Return the [x, y] coordinate for the center point of the cell that contains the specified text.  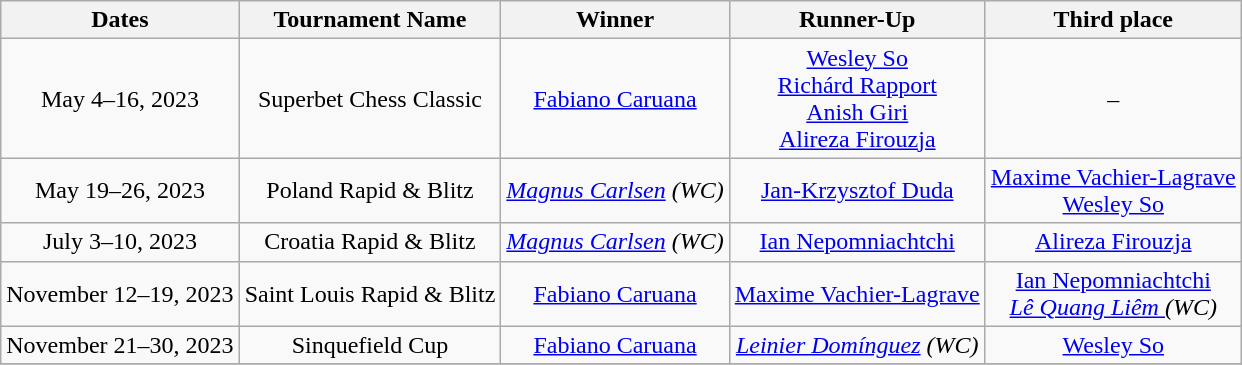
Ian Nepomniachtchi Lê Quang Liêm (WC) [1113, 294]
May 4–16, 2023 [120, 98]
Wesley So Richárd Rapport Anish Giri Alireza Firouzja [857, 98]
July 3–10, 2023 [120, 242]
November 21–30, 2023 [120, 345]
Dates [120, 20]
Maxime Vachier-Lagrave Wesley So [1113, 190]
Maxime Vachier-Lagrave [857, 294]
May 19–26, 2023 [120, 190]
Croatia Rapid & Blitz [370, 242]
Third place [1113, 20]
Wesley So [1113, 345]
Alireza Firouzja [1113, 242]
Leinier Domínguez (WC) [857, 345]
Ian Nepomniachtchi [857, 242]
Poland Rapid & Blitz [370, 190]
Saint Louis Rapid & Blitz [370, 294]
– [1113, 98]
November 12–19, 2023 [120, 294]
Sinquefield Cup [370, 345]
Superbet Chess Classic [370, 98]
Runner-Up [857, 20]
Tournament Name [370, 20]
Winner [615, 20]
Jan-Krzysztof Duda [857, 190]
